Capture the cell that displays the provided text and extract its (X, Y) central coordinate. 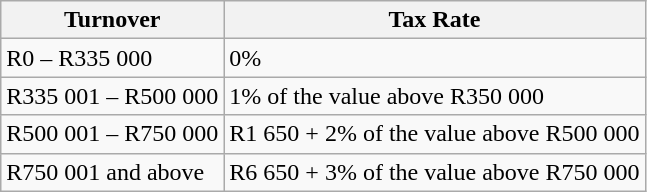
1% of the value above R350 000 (434, 96)
R500 001 – R750 000 (112, 134)
R0 – R335 000 (112, 58)
Turnover (112, 20)
Tax Rate (434, 20)
R750 001 and above (112, 172)
R1 650 + 2% of the value above R500 000 (434, 134)
R335 001 – R500 000 (112, 96)
R6 650 + 3% of the value above R750 000 (434, 172)
0% (434, 58)
